Pinpoint the cell where the given text exists, returning its (X, Y) midpoint coordinate. 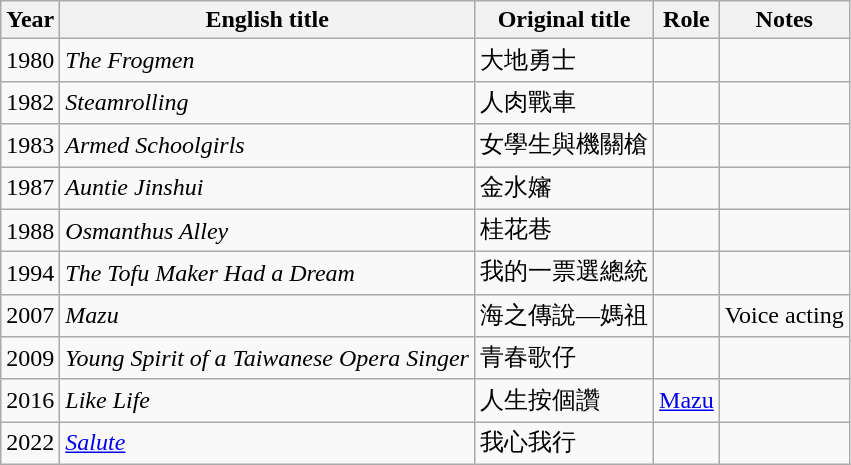
Year (30, 20)
Role (687, 20)
Like Life (268, 400)
海之傳說—媽祖 (564, 316)
Original title (564, 20)
2009 (30, 358)
Armed Schoolgirls (268, 146)
English title (268, 20)
1982 (30, 102)
Notes (784, 20)
人肉戰車 (564, 102)
Osmanthus Alley (268, 230)
女學生與機關槍 (564, 146)
桂花巷 (564, 230)
2007 (30, 316)
Steamrolling (268, 102)
2022 (30, 444)
人生按個讚 (564, 400)
2016 (30, 400)
大地勇士 (564, 60)
我心我行 (564, 444)
Young Spirit of a Taiwanese Opera Singer (268, 358)
The Frogmen (268, 60)
1983 (30, 146)
1994 (30, 274)
我的一票選總統 (564, 274)
Voice acting (784, 316)
金水嬸 (564, 188)
The Tofu Maker Had a Dream (268, 274)
1980 (30, 60)
1988 (30, 230)
Auntie Jinshui (268, 188)
1987 (30, 188)
Salute (268, 444)
青春歌仔 (564, 358)
